Return the (x, y) coordinate for the center point of the cell that contains the specified text.  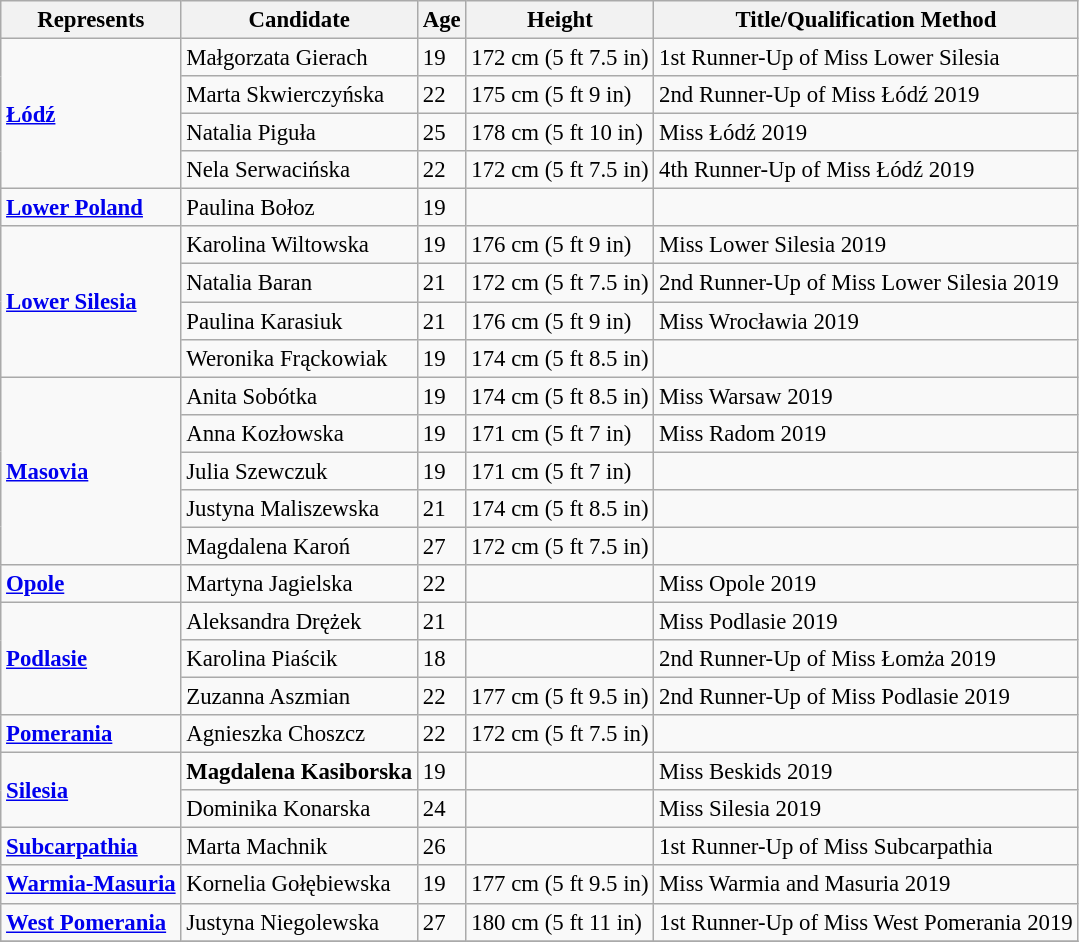
Miss Silesia 2019 (866, 809)
18 (442, 659)
Agnieszka Choszcz (300, 734)
Lower Poland (91, 208)
Miss Lower Silesia 2019 (866, 245)
Dominika Konarska (300, 809)
Miss Wrocławia 2019 (866, 321)
Miss Beskids 2019 (866, 772)
1st Runner-Up of Miss West Pomerania 2019 (866, 922)
Nela Serwacińska (300, 170)
Miss Opole 2019 (866, 584)
Łódź (91, 114)
Zuzanna Aszmian (300, 697)
Paulina Karasiuk (300, 321)
Karolina Piaścik (300, 659)
Candidate (300, 20)
Miss Łódź 2019 (866, 133)
Aleksandra Drężek (300, 621)
2nd Runner-Up of Miss Łódź 2019 (866, 95)
West Pomerania (91, 922)
Warmia-Masuria (91, 885)
Miss Warsaw 2019 (866, 396)
Magdalena Kasiborska (300, 772)
2nd Runner-Up of Miss Podlasie 2019 (866, 697)
175 cm (5 ft 9 in) (560, 95)
Kornelia Gołębiewska (300, 885)
Julia Szewczuk (300, 471)
Karolina Wiltowska (300, 245)
25 (442, 133)
Miss Warmia and Masuria 2019 (866, 885)
Lower Silesia (91, 301)
Natalia Baran (300, 283)
Podlasie (91, 658)
Pomerania (91, 734)
Opole (91, 584)
Subcarpathia (91, 847)
Title/Qualification Method (866, 20)
Justyna Maliszewska (300, 509)
Miss Podlasie 2019 (866, 621)
Miss Radom 2019 (866, 433)
Małgorzata Gierach (300, 58)
2nd Runner-Up of Miss Lower Silesia 2019 (866, 283)
Marta Skwierczyńska (300, 95)
Age (442, 20)
2nd Runner-Up of Miss Łomża 2019 (866, 659)
1st Runner-Up of Miss Lower Silesia (866, 58)
Represents (91, 20)
Masovia (91, 471)
24 (442, 809)
Marta Machnik (300, 847)
Justyna Niegolewska (300, 922)
Natalia Piguła (300, 133)
178 cm (5 ft 10 in) (560, 133)
Paulina Bołoz (300, 208)
Height (560, 20)
180 cm (5 ft 11 in) (560, 922)
Anita Sobótka (300, 396)
4th Runner-Up of Miss Łódź 2019 (866, 170)
26 (442, 847)
Magdalena Karoń (300, 546)
Weronika Frąckowiak (300, 358)
Anna Kozłowska (300, 433)
1st Runner-Up of Miss Subcarpathia (866, 847)
Silesia (91, 790)
Martyna Jagielska (300, 584)
